Detect which cell encompasses the target text, then output its [X, Y] center coordinate. 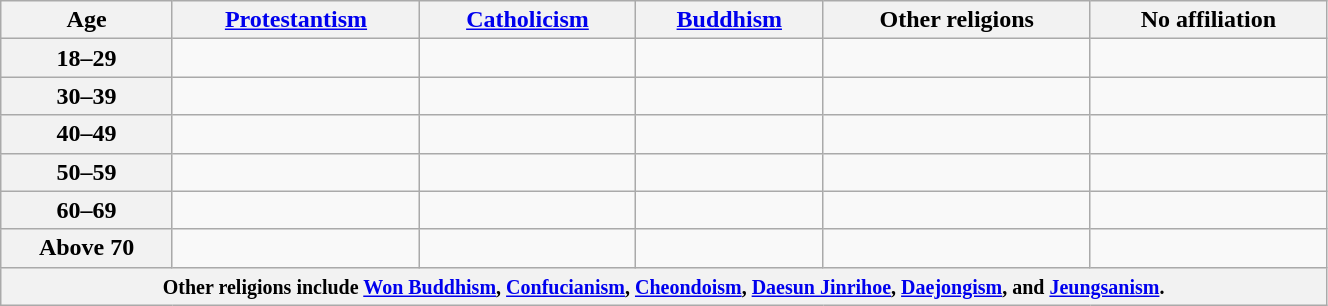
No affiliation [1208, 20]
Age [87, 20]
Other religions [956, 20]
50–59 [87, 172]
Above 70 [87, 248]
18–29 [87, 58]
Other religions include Won Buddhism, Confucianism, Cheondoism, Daesun Jinrihoe, Daejongism, and Jeungsanism. [664, 286]
30–39 [87, 96]
Catholicism [528, 20]
40–49 [87, 134]
Buddhism [729, 20]
Protestantism [296, 20]
60–69 [87, 210]
